Output the (x, y) coordinate of the center of the cell containing the given text.  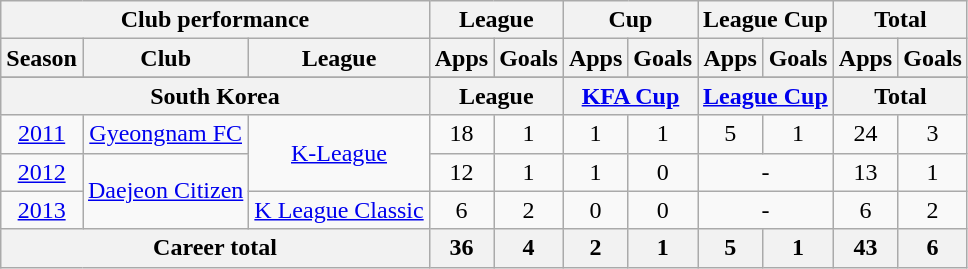
South Korea (215, 96)
K League Classic (339, 210)
Career total (215, 248)
Club (165, 58)
KFA Cup (630, 96)
13 (865, 172)
36 (461, 248)
12 (461, 172)
18 (461, 134)
3 (933, 134)
Season (42, 58)
2012 (42, 172)
Gyeongnam FC (165, 134)
4 (529, 248)
43 (865, 248)
Daejeon Citizen (165, 191)
2013 (42, 210)
Club performance (215, 20)
Cup (630, 20)
K-League (339, 153)
2011 (42, 134)
24 (865, 134)
